Return [X, Y] of the center of cell containing provided text 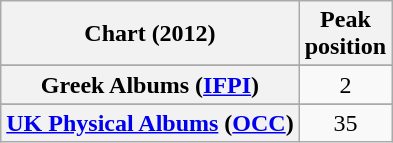
Peakposition [345, 34]
Chart (2012) [150, 34]
UK Physical Albums (OCC) [150, 123]
35 [345, 123]
2 [345, 85]
Greek Albums (IFPI) [150, 85]
